Extract the (X, Y) coordinate from the center of the cell holding the provided text.  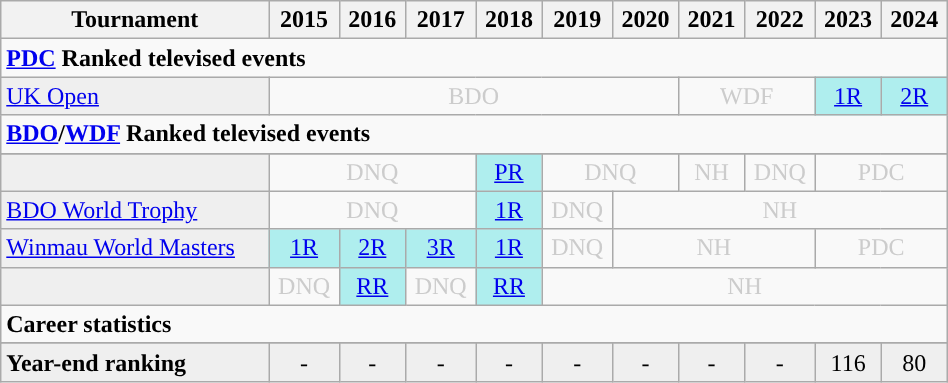
Year-end ranking (135, 362)
2017 (440, 20)
BDO/WDF Ranked televised events (474, 134)
UK Open (135, 96)
2020 (645, 20)
2023 (848, 20)
WDF (748, 96)
PR (509, 172)
2015 (304, 20)
2024 (914, 20)
Winmau World Masters (135, 248)
Career statistics (474, 324)
BDO (474, 96)
116 (848, 362)
2018 (509, 20)
80 (914, 362)
2016 (372, 20)
PDC Ranked televised events (474, 58)
2021 (712, 20)
2022 (780, 20)
BDO World Trophy (135, 210)
3R (440, 248)
2019 (578, 20)
Tournament (135, 20)
